Detect which cell encompasses the target text, then output its (x, y) center coordinate. 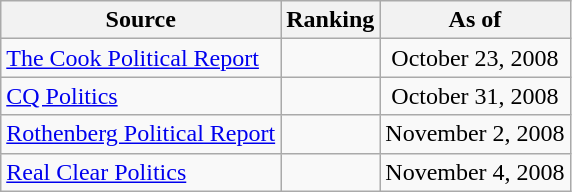
October 31, 2008 (475, 96)
CQ Politics (141, 96)
Source (141, 20)
The Cook Political Report (141, 58)
As of (475, 20)
November 2, 2008 (475, 134)
Real Clear Politics (141, 172)
Rothenberg Political Report (141, 134)
October 23, 2008 (475, 58)
Ranking (330, 20)
November 4, 2008 (475, 172)
